Find where the given text appears and provide that cell's center as (x, y) coordinate. 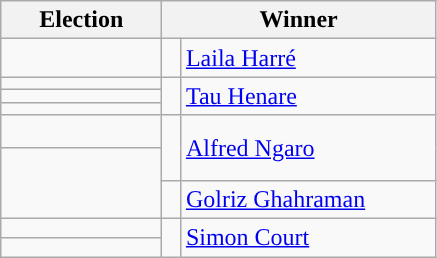
Tau Henare (308, 96)
Election (82, 20)
Winner (299, 20)
Laila Harré (308, 58)
Alfred Ngaro (308, 148)
Golriz Ghahraman (308, 200)
Simon Court (308, 238)
